Extract the (X, Y) coordinate from the center of the cell holding the provided text.  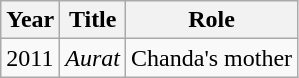
2011 (30, 58)
Year (30, 20)
Chanda's mother (212, 58)
Role (212, 20)
Aurat (93, 58)
Title (93, 20)
